Search for the cell housing the specified text and yield its [x, y] center coordinate. 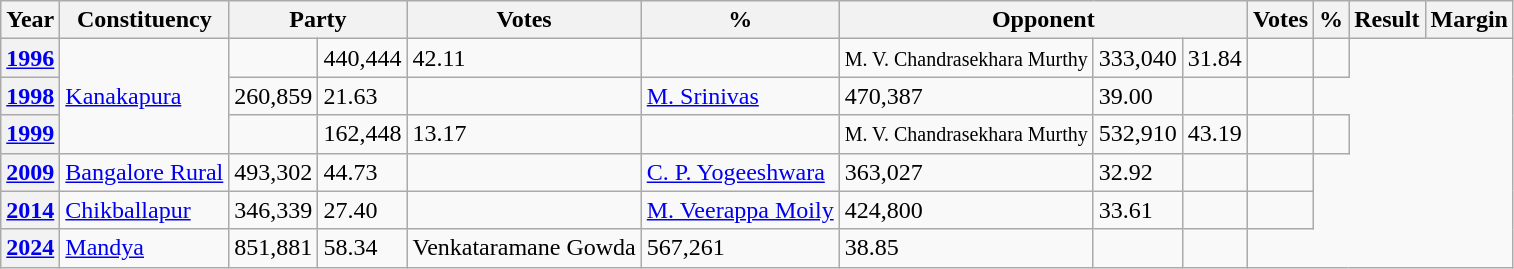
424,800 [966, 210]
31.84 [1214, 58]
Party [318, 20]
33.61 [1138, 210]
470,387 [966, 96]
493,302 [274, 172]
1999 [30, 134]
27.40 [362, 210]
43.19 [1214, 134]
42.11 [524, 58]
32.92 [1138, 172]
Margin [1469, 20]
1998 [30, 96]
Opponent [1043, 20]
C. P. Yogeeshwara [740, 172]
567,261 [740, 248]
1996 [30, 58]
Mandya [144, 248]
Result [1387, 20]
M. Veerappa Moily [740, 210]
Constituency [144, 20]
13.17 [524, 134]
44.73 [362, 172]
851,881 [274, 248]
39.00 [1138, 96]
532,910 [1138, 134]
2024 [30, 248]
333,040 [1138, 58]
Chikballapur [144, 210]
346,339 [274, 210]
2009 [30, 172]
Year [30, 20]
M. Srinivas [740, 96]
2014 [30, 210]
38.85 [966, 248]
440,444 [362, 58]
Kanakapura [144, 96]
21.63 [362, 96]
58.34 [362, 248]
363,027 [966, 172]
162,448 [362, 134]
Venkataramane Gowda [524, 248]
Bangalore Rural [144, 172]
260,859 [274, 96]
